Locate the cell with the specified text and output its (x, y) center coordinate. 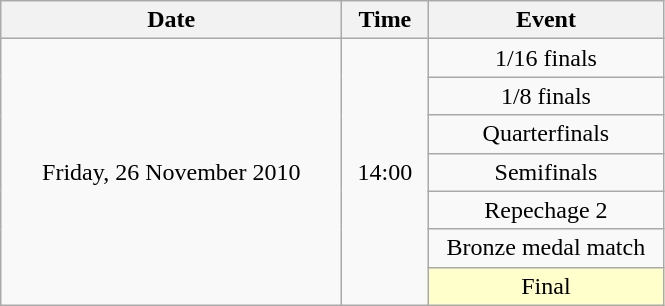
Date (172, 20)
1/8 finals (546, 96)
Semifinals (546, 172)
Event (546, 20)
Quarterfinals (546, 134)
1/16 finals (546, 58)
Bronze medal match (546, 248)
Final (546, 286)
Friday, 26 November 2010 (172, 172)
14:00 (385, 172)
Repechage 2 (546, 210)
Time (385, 20)
